Determine the (X, Y) coordinate at the center of the cell enclosing the given text.  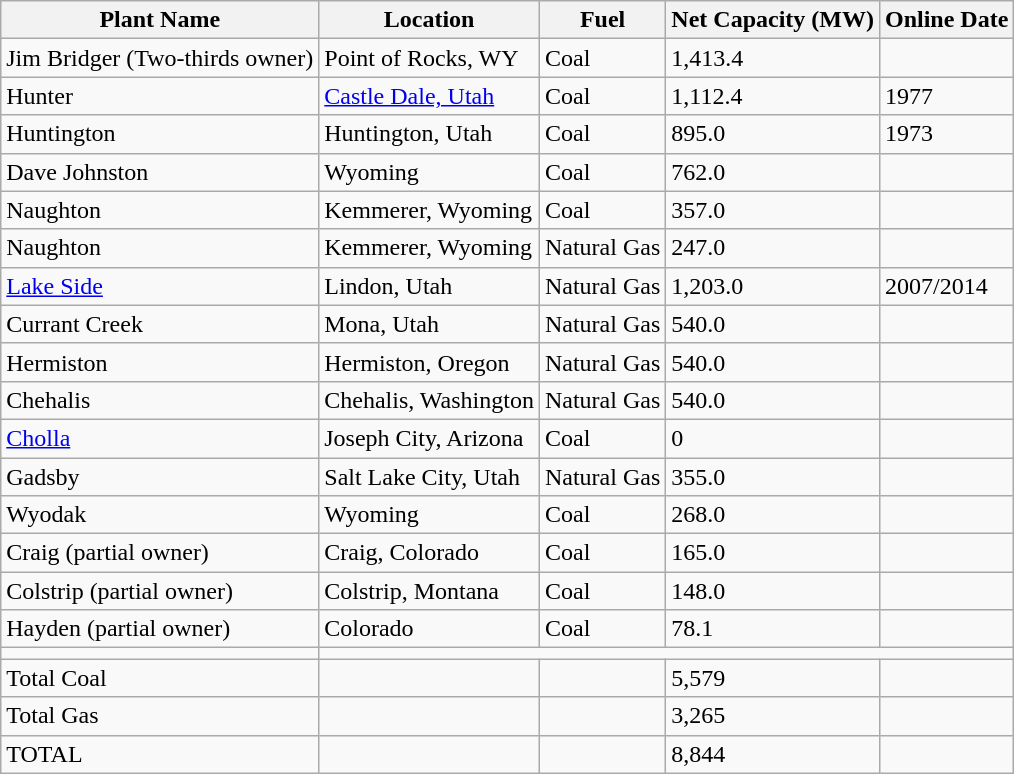
Huntington (160, 134)
895.0 (773, 134)
1,413.4 (773, 58)
Wyodak (160, 515)
2007/2014 (946, 286)
Colstrip (partial owner) (160, 591)
148.0 (773, 591)
Lake Side (160, 286)
Plant Name (160, 20)
247.0 (773, 248)
Online Date (946, 20)
8,844 (773, 754)
357.0 (773, 210)
Salt Lake City, Utah (430, 477)
Total Gas (160, 716)
165.0 (773, 553)
Net Capacity (MW) (773, 20)
1977 (946, 96)
Colstrip, Montana (430, 591)
Craig, Colorado (430, 553)
Joseph City, Arizona (430, 438)
Colorado (430, 629)
Jim Bridger (Two-thirds owner) (160, 58)
Mona, Utah (430, 324)
1,203.0 (773, 286)
Currant Creek (160, 324)
Castle Dale, Utah (430, 96)
1,112.4 (773, 96)
Hunter (160, 96)
TOTAL (160, 754)
Hermiston, Oregon (430, 362)
Total Coal (160, 678)
Location (430, 20)
Cholla (160, 438)
762.0 (773, 172)
Lindon, Utah (430, 286)
3,265 (773, 716)
Huntington, Utah (430, 134)
Chehalis, Washington (430, 400)
Point of Rocks, WY (430, 58)
0 (773, 438)
78.1 (773, 629)
268.0 (773, 515)
Gadsby (160, 477)
Craig (partial owner) (160, 553)
Chehalis (160, 400)
Fuel (602, 20)
Dave Johnston (160, 172)
1973 (946, 134)
Hermiston (160, 362)
Hayden (partial owner) (160, 629)
5,579 (773, 678)
355.0 (773, 477)
